Output the [x, y] coordinate of the center of the cell containing the given text.  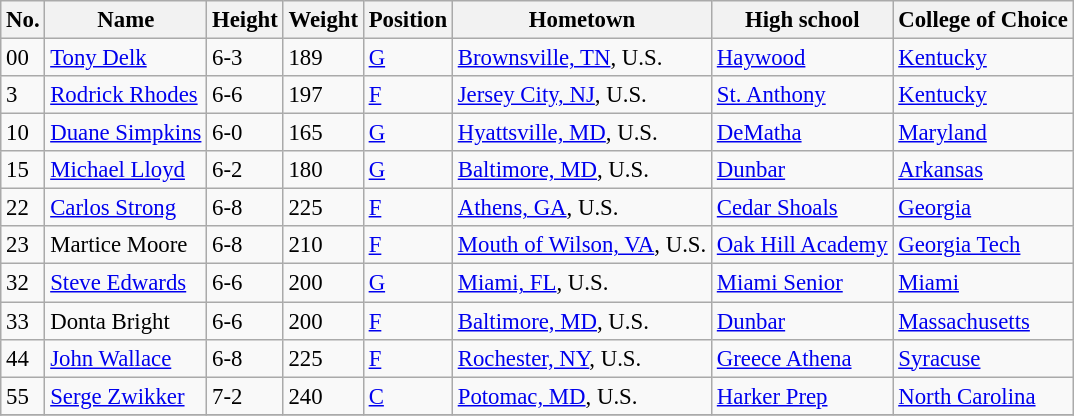
6-2 [245, 170]
Oak Hill Academy [802, 245]
North Carolina [983, 396]
00 [23, 58]
32 [23, 283]
Syracuse [983, 358]
Miami [983, 283]
Georgia Tech [983, 245]
Duane Simpkins [126, 133]
Martice Moore [126, 245]
197 [323, 95]
Michael Lloyd [126, 170]
Tony Delk [126, 58]
Weight [323, 20]
DeMatha [802, 133]
Hometown [582, 20]
Cedar Shoals [802, 208]
22 [23, 208]
Height [245, 20]
Rodrick Rhodes [126, 95]
6-0 [245, 133]
165 [323, 133]
High school [802, 20]
Mouth of Wilson, VA, U.S. [582, 245]
Maryland [983, 133]
Haywood [802, 58]
Miami Senior [802, 283]
Massachusetts [983, 321]
10 [23, 133]
C [408, 396]
Arkansas [983, 170]
189 [323, 58]
No. [23, 20]
180 [323, 170]
Serge Zwikker [126, 396]
Greece Athena [802, 358]
Jersey City, NJ, U.S. [582, 95]
Georgia [983, 208]
3 [23, 95]
College of Choice [983, 20]
John Wallace [126, 358]
Carlos Strong [126, 208]
33 [23, 321]
Rochester, NY, U.S. [582, 358]
Athens, GA, U.S. [582, 208]
Steve Edwards [126, 283]
Position [408, 20]
Harker Prep [802, 396]
210 [323, 245]
44 [23, 358]
St. Anthony [802, 95]
Hyattsville, MD, U.S. [582, 133]
240 [323, 396]
23 [23, 245]
Name [126, 20]
Potomac, MD, U.S. [582, 396]
Donta Bright [126, 321]
15 [23, 170]
Brownsville, TN, U.S. [582, 58]
7-2 [245, 396]
6-3 [245, 58]
55 [23, 396]
Miami, FL, U.S. [582, 283]
